Capture the cell that displays the provided text and extract its (X, Y) central coordinate. 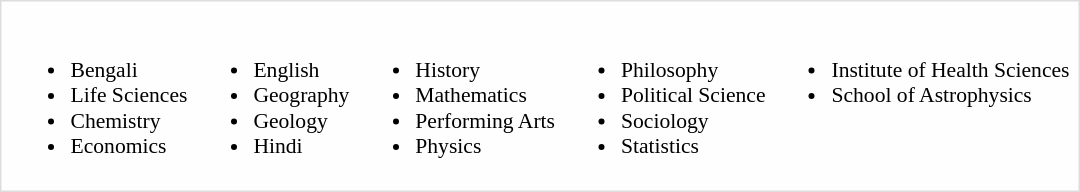
EnglishGeographyGeologyHindi (272, 96)
Institute of Health SciencesSchool of Astrophysics (920, 96)
BengaliLife SciencesChemistryEconomics (99, 96)
PhilosophyPolitical ScienceSociologyStatistics (664, 96)
HistoryMathematicsPerforming ArtsPhysics (456, 96)
